Return [X, Y] of the center of cell containing provided text 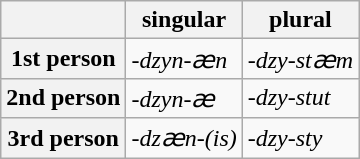
2nd person [64, 98]
3rd person [64, 138]
1st person [64, 59]
-dzy-stӕm [300, 59]
-dzyn-ӕn [184, 59]
-dzyn-ӕ [184, 98]
singular [184, 20]
plural [300, 20]
-dzӕn-(is) [184, 138]
-dzy-sty [300, 138]
-dzy-stut [300, 98]
